Return the (X, Y) coordinate for the center point of the cell that contains the specified text.  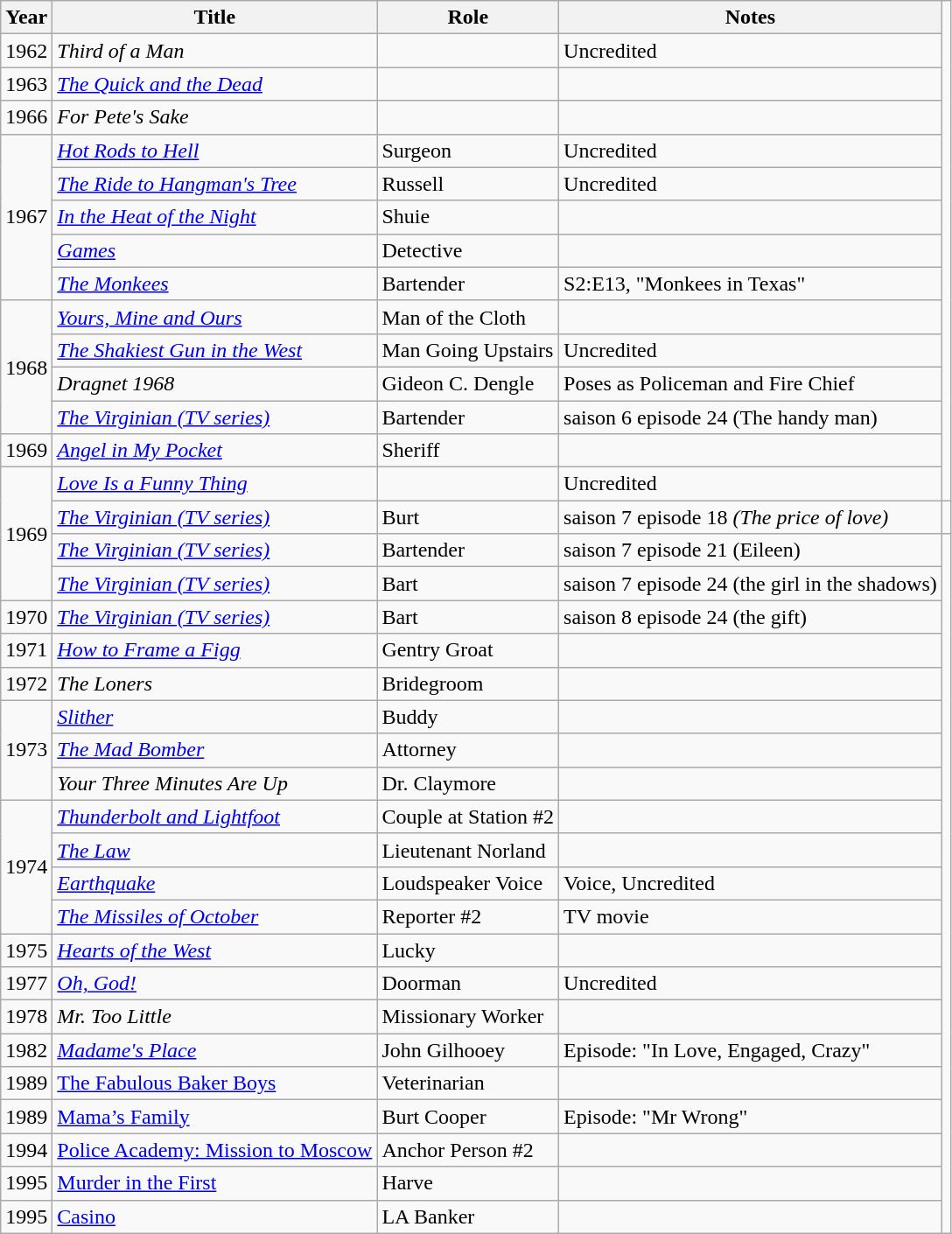
Lucky (468, 950)
How to Frame a Figg (215, 650)
Dragnet 1968 (215, 383)
1971 (26, 650)
saison 8 episode 24 (the gift) (751, 617)
Burt Cooper (468, 1117)
Murder in the First (215, 1183)
Mr. Too Little (215, 1017)
Notes (751, 18)
Doorman (468, 984)
The Loners (215, 684)
Third of a Man (215, 51)
LA Banker (468, 1216)
S2:E13, "Monkees in Texas" (751, 284)
Your Three Minutes Are Up (215, 783)
Title (215, 18)
1967 (26, 217)
Surgeon (468, 151)
Attorney (468, 750)
saison 7 episode 18 (The price of love) (751, 517)
Hot Rods to Hell (215, 151)
saison 6 episode 24 (The handy man) (751, 417)
Couple at Station #2 (468, 817)
1968 (26, 367)
Gentry Groat (468, 650)
Detective (468, 250)
1962 (26, 51)
Harve (468, 1183)
Voice, Uncredited (751, 883)
Oh, God! (215, 984)
The Ride to Hangman's Tree (215, 184)
Bridegroom (468, 684)
The Quick and the Dead (215, 84)
saison 7 episode 21 (Eileen) (751, 550)
Episode: "In Love, Engaged, Crazy" (751, 1050)
Yours, Mine and Ours (215, 317)
1975 (26, 950)
For Pete's Sake (215, 117)
1966 (26, 117)
Lieutenant Norland (468, 850)
Earthquake (215, 883)
1973 (26, 750)
Veterinarian (468, 1083)
Games (215, 250)
The Fabulous Baker Boys (215, 1083)
Year (26, 18)
In the Heat of the Night (215, 217)
1970 (26, 617)
1978 (26, 1017)
Gideon C. Dengle (468, 383)
Reporter #2 (468, 916)
Angel in My Pocket (215, 451)
1977 (26, 984)
The Monkees (215, 284)
Anchor Person #2 (468, 1150)
The Mad Bomber (215, 750)
Slither (215, 717)
1972 (26, 684)
Buddy (468, 717)
Sheriff (468, 451)
Shuie (468, 217)
Episode: "Mr Wrong" (751, 1117)
Missionary Worker (468, 1017)
Love Is a Funny Thing (215, 484)
Role (468, 18)
John Gilhooey (468, 1050)
The Law (215, 850)
Loudspeaker Voice (468, 883)
1994 (26, 1150)
TV movie (751, 916)
Burt (468, 517)
Poses as Policeman and Fire Chief (751, 383)
saison 7 episode 24 (the girl in the shadows) (751, 584)
Man of the Cloth (468, 317)
1974 (26, 866)
1982 (26, 1050)
Madame's Place (215, 1050)
Hearts of the West (215, 950)
Casino (215, 1216)
Mama’s Family (215, 1117)
The Missiles of October (215, 916)
Police Academy: Mission to Moscow (215, 1150)
Russell (468, 184)
1963 (26, 84)
The Shakiest Gun in the West (215, 350)
Dr. Claymore (468, 783)
Thunderbolt and Lightfoot (215, 817)
Man Going Upstairs (468, 350)
